Search for the cell housing the specified text and yield its [X, Y] center coordinate. 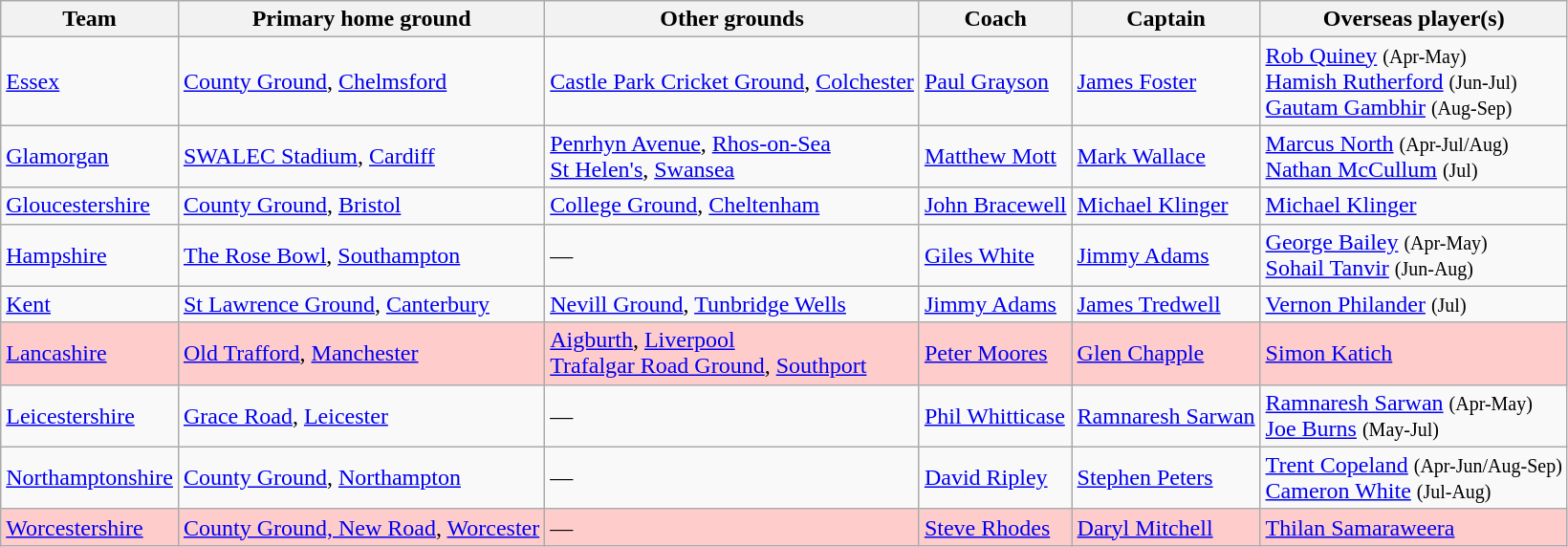
James Tredwell [1166, 304]
Thilan Samaraweera [1413, 527]
Castle Park Cricket Ground, Colchester [732, 81]
Team [90, 19]
Primary home ground [361, 19]
Trent Copeland (Apr-Jun/Aug-Sep) Cameron White (Jul-Aug) [1413, 478]
Old Trafford, Manchester [361, 354]
Penrhyn Avenue, Rhos-on-SeaSt Helen's, Swansea [732, 157]
David Ripley [995, 478]
Glamorgan [90, 157]
Peter Moores [995, 354]
Lancashire [90, 354]
James Foster [1166, 81]
Vernon Philander (Jul) [1413, 304]
Giles White [995, 254]
Worcestershire [90, 527]
Captain [1166, 19]
County Ground, New Road, Worcester [361, 527]
Overseas player(s) [1413, 19]
Matthew Mott [995, 157]
Marcus North (Apr-Jul/Aug) Nathan McCullum (Jul) [1413, 157]
Daryl Mitchell [1166, 527]
County Ground, Northampton [361, 478]
Gloucestershire [90, 206]
Nevill Ground, Tunbridge Wells [732, 304]
George Bailey (Apr-May) Sohail Tanvir (Jun-Aug) [1413, 254]
Simon Katich [1413, 354]
Stephen Peters [1166, 478]
Mark Wallace [1166, 157]
Ramnaresh Sarwan (Apr-May) Joe Burns (May-Jul) [1413, 415]
Steve Rhodes [995, 527]
Leicestershire [90, 415]
Coach [995, 19]
Essex [90, 81]
Northamptonshire [90, 478]
Other grounds [732, 19]
County Ground, Chelmsford [361, 81]
College Ground, Cheltenham [732, 206]
Ramnaresh Sarwan [1166, 415]
SWALEC Stadium, Cardiff [361, 157]
Rob Quiney (Apr-May) Hamish Rutherford (Jun-Jul) Gautam Gambhir (Aug-Sep) [1413, 81]
Paul Grayson [995, 81]
Kent [90, 304]
County Ground, Bristol [361, 206]
Grace Road, Leicester [361, 415]
Aigburth, LiverpoolTrafalgar Road Ground, Southport [732, 354]
John Bracewell [995, 206]
St Lawrence Ground, Canterbury [361, 304]
Phil Whitticase [995, 415]
The Rose Bowl, Southampton [361, 254]
Hampshire [90, 254]
Glen Chapple [1166, 354]
